Find where the given text appears and provide that cell's center as (X, Y) coordinate. 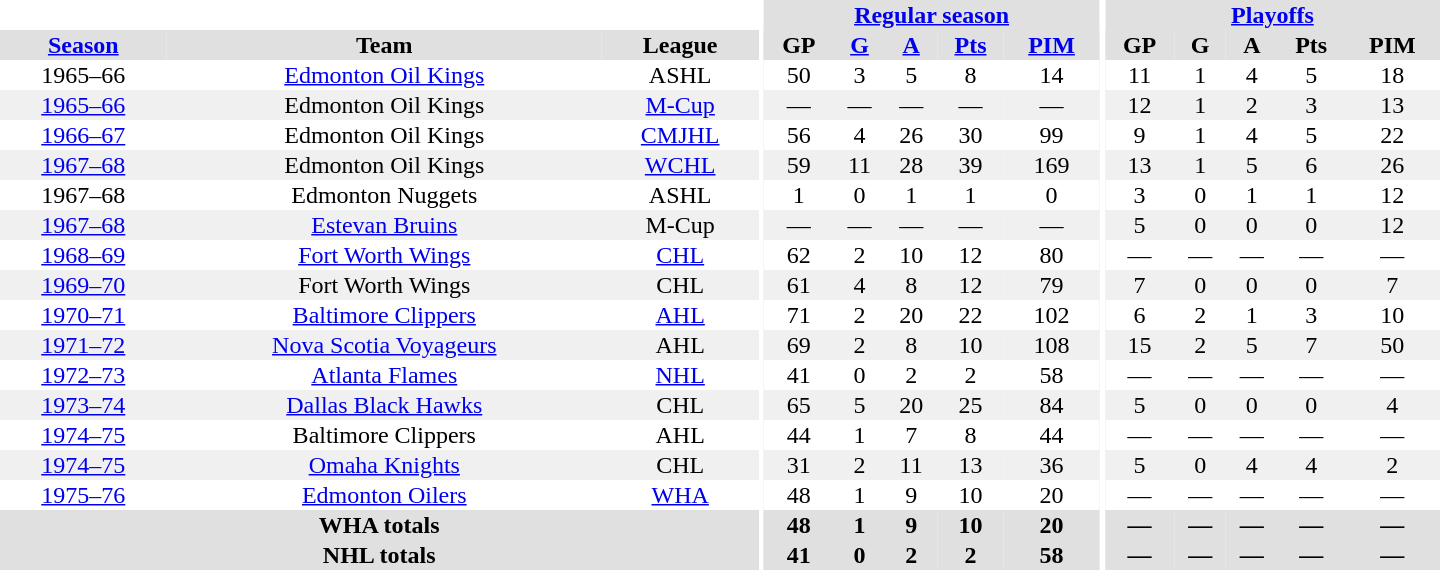
NHL totals (379, 555)
15 (1140, 345)
84 (1052, 405)
99 (1052, 135)
WCHL (680, 165)
56 (799, 135)
169 (1052, 165)
39 (970, 165)
1970–71 (84, 315)
1972–73 (84, 375)
25 (970, 405)
WHA totals (379, 525)
Nova Scotia Voyageurs (384, 345)
59 (799, 165)
69 (799, 345)
WHA (680, 495)
61 (799, 285)
1966–67 (84, 135)
Team (384, 45)
62 (799, 255)
Dallas Black Hawks (384, 405)
1971–72 (84, 345)
CMJHL (680, 135)
Estevan Bruins (384, 225)
14 (1052, 75)
18 (1392, 75)
Edmonton Nuggets (384, 195)
1975–76 (84, 495)
Season (84, 45)
1973–74 (84, 405)
NHL (680, 375)
28 (911, 165)
108 (1052, 345)
36 (1052, 465)
31 (799, 465)
Atlanta Flames (384, 375)
Edmonton Oilers (384, 495)
30 (970, 135)
Omaha Knights (384, 465)
1969–70 (84, 285)
65 (799, 405)
Playoffs (1272, 15)
102 (1052, 315)
1968–69 (84, 255)
80 (1052, 255)
Regular season (932, 15)
79 (1052, 285)
League (680, 45)
71 (799, 315)
